From the cell containing the given text, extract its center point as (x, y) coordinate. 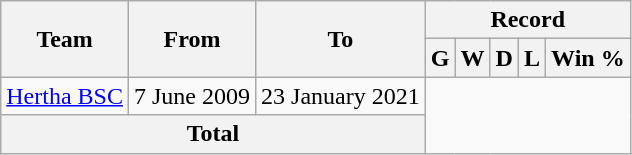
D (504, 58)
Team (65, 39)
G (440, 58)
Record (528, 20)
From (192, 39)
7 June 2009 (192, 96)
W (472, 58)
L (532, 58)
Total (213, 134)
Win % (588, 58)
23 January 2021 (341, 96)
Hertha BSC (65, 96)
To (341, 39)
